Pinpoint the cell where the given text exists, returning its (X, Y) midpoint coordinate. 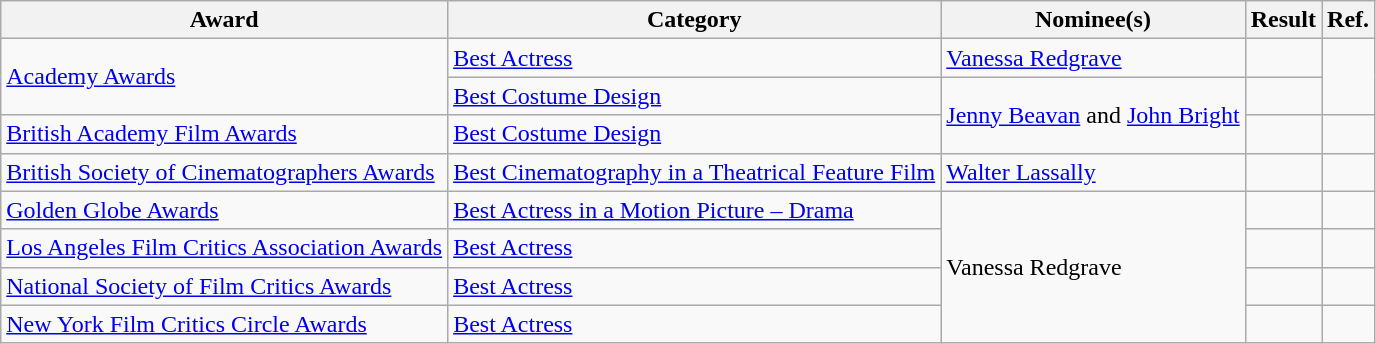
Result (1283, 20)
Golden Globe Awards (224, 210)
British Society of Cinematographers Awards (224, 172)
National Society of Film Critics Awards (224, 286)
Best Actress in a Motion Picture – Drama (694, 210)
Nominee(s) (1093, 20)
Walter Lassally (1093, 172)
New York Film Critics Circle Awards (224, 324)
Los Angeles Film Critics Association Awards (224, 248)
British Academy Film Awards (224, 134)
Academy Awards (224, 77)
Award (224, 20)
Jenny Beavan and John Bright (1093, 115)
Best Cinematography in a Theatrical Feature Film (694, 172)
Category (694, 20)
Ref. (1348, 20)
